Provide the (x, y) coordinate of the cell's center where the given text is located.  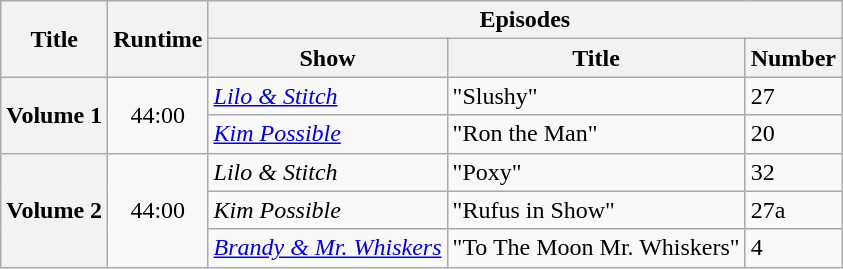
20 (793, 134)
"Poxy" (596, 172)
Episodes (525, 20)
"To The Moon Mr. Whiskers" (596, 248)
27 (793, 96)
"Ron the Man" (596, 134)
27a (793, 210)
"Slushy" (596, 96)
"Rufus in Show" (596, 210)
Volume 1 (54, 115)
4 (793, 248)
Brandy & Mr. Whiskers (328, 248)
Runtime (158, 39)
32 (793, 172)
Show (328, 58)
Number (793, 58)
Volume 2 (54, 210)
